Provide the (X, Y) coordinate of the cell's center where the given text is located.  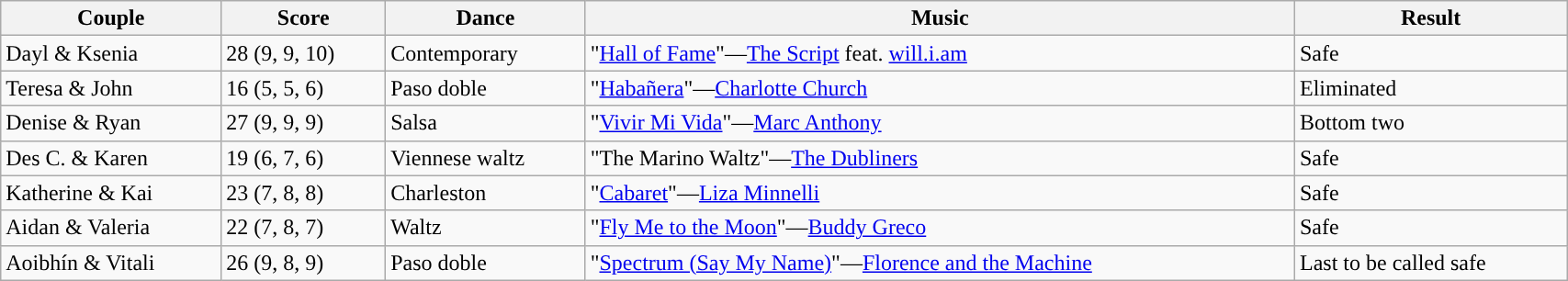
"Hall of Fame"—The Script feat. will.i.am (940, 53)
Dance (485, 18)
Bottom two (1430, 123)
Dayl & Ksenia (111, 53)
22 (7, 8, 7) (303, 228)
"The Marino Waltz"—The Dubliners (940, 158)
Music (940, 18)
"Cabaret"—Liza Minnelli (940, 193)
Aoibhín & Vitali (111, 263)
28 (9, 9, 10) (303, 53)
23 (7, 8, 8) (303, 193)
16 (5, 5, 6) (303, 88)
Teresa & John (111, 88)
27 (9, 9, 9) (303, 123)
Katherine & Kai (111, 193)
"Spectrum (Say My Name)"—Florence and the Machine (940, 263)
Last to be called safe (1430, 263)
Salsa (485, 123)
26 (9, 8, 9) (303, 263)
Aidan & Valeria (111, 228)
Result (1430, 18)
19 (6, 7, 6) (303, 158)
Couple (111, 18)
Score (303, 18)
Denise & Ryan (111, 123)
Charleston (485, 193)
Viennese waltz (485, 158)
Des C. & Karen (111, 158)
"Fly Me to the Moon"—Buddy Greco (940, 228)
Eliminated (1430, 88)
"Habañera"—Charlotte Church (940, 88)
"Vivir Mi Vida"—Marc Anthony (940, 123)
Contemporary (485, 53)
Waltz (485, 228)
